Determine the (X, Y) coordinate at the center of the cell enclosing the given text.  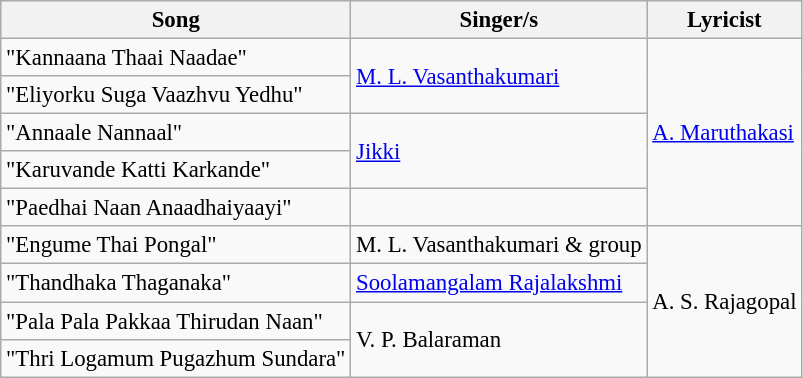
M. L. Vasanthakumari & group (499, 245)
M. L. Vasanthakumari (499, 76)
"Karuvande Katti Karkande" (176, 170)
Singer/s (499, 20)
Jikki (499, 152)
A. S. Rajagopal (724, 301)
Song (176, 20)
"Kannaana Thaai Naadae" (176, 58)
"Engume Thai Pongal" (176, 245)
V. P. Balaraman (499, 340)
"Thri Logamum Pugazhum Sundara" (176, 358)
Soolamangalam Rajalakshmi (499, 283)
"Eliyorku Suga Vaazhvu Yedhu" (176, 95)
"Annaale Nannaal" (176, 133)
"Thandhaka Thaganaka" (176, 283)
"Paedhai Naan Anaadhaiyaayi" (176, 208)
Lyricist (724, 20)
A. Maruthakasi (724, 133)
"Pala Pala Pakkaa Thirudan Naan" (176, 321)
